Identify which cell holds the provided text, then report its [X, Y] central coordinate. 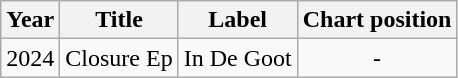
2024 [30, 58]
Chart position [377, 20]
- [377, 58]
Label [238, 20]
Closure Ep [119, 58]
In De Goot [238, 58]
Year [30, 20]
Title [119, 20]
